Search for the cell housing the specified text and yield its (x, y) center coordinate. 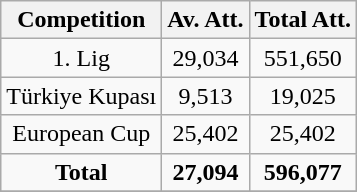
Competition (82, 20)
19,025 (303, 96)
Total (82, 172)
Av. Att. (206, 20)
9,513 (206, 96)
Total Att. (303, 20)
551,650 (303, 58)
27,094 (206, 172)
29,034 (206, 58)
Türkiye Kupası (82, 96)
1. Lig (82, 58)
596,077 (303, 172)
European Cup (82, 134)
